Provide the (x, y) coordinate of the cell's center where the given text is located.  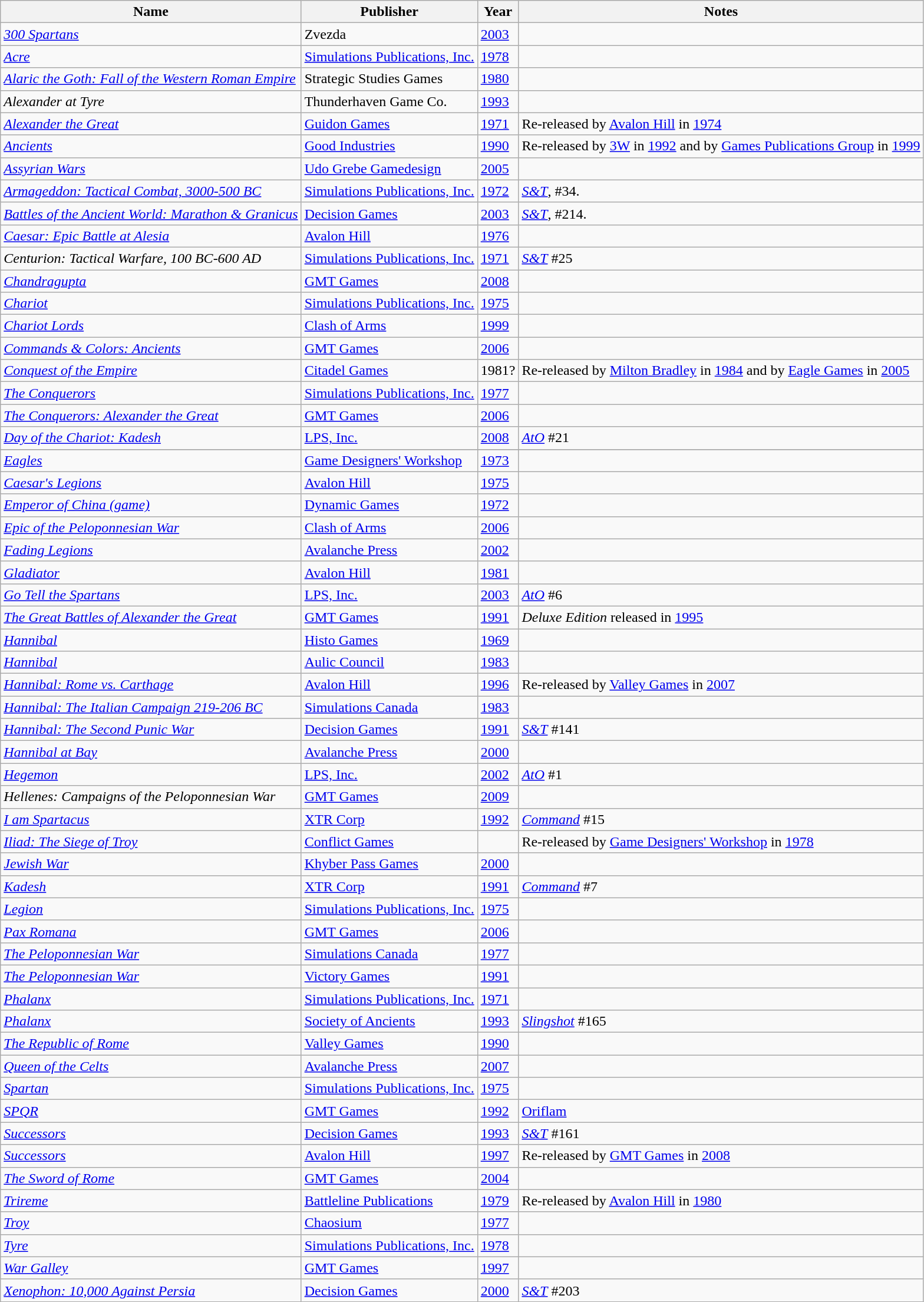
1976 (498, 236)
Hellenes: Campaigns of the Peloponnesian War (151, 797)
Troy (151, 1223)
Gladiator (151, 572)
Strategic Studies Games (389, 79)
Name (151, 12)
Guidon Games (389, 124)
Alexander at Tyre (151, 101)
Iliad: The Siege of Troy (151, 842)
Pax Romana (151, 931)
Chandragupta (151, 281)
Centurion: Tactical Warfare, 100 BC-600 AD (151, 258)
Dynamic Games (389, 505)
1969 (498, 640)
Epic of the Peloponnesian War (151, 528)
S&T, #214. (721, 213)
Command #7 (721, 886)
Conquest of the Empire (151, 371)
1979 (498, 1201)
2004 (498, 1178)
Xenophon: 10,000 Against Persia (151, 1290)
Hannibal: The Italian Campaign 219-206 BC (151, 707)
The Great Battles of Alexander the Great (151, 617)
Kadesh (151, 886)
Re-released by Valley Games in 2007 (721, 685)
S&T #25 (721, 258)
The Conquerors: Alexander the Great (151, 416)
Assyrian Wars (151, 169)
Society of Ancients (389, 1021)
The Sword of Rome (151, 1178)
Conflict Games (389, 842)
Re-released by 3W in 1992 and by Games Publications Group in 1999 (721, 146)
Re-released by Milton Bradley in 1984 and by Eagle Games in 2005 (721, 371)
Alaric the Goth: Fall of the Western Roman Empire (151, 79)
Chariot (151, 304)
Fading Legions (151, 550)
Thunderhaven Game Co. (389, 101)
Spartan (151, 1089)
Command #15 (721, 819)
Jewish War (151, 864)
Go Tell the Spartans (151, 595)
Caesar: Epic Battle at Alesia (151, 236)
Re-released by Game Designers' Workshop in 1978 (721, 842)
S&T #203 (721, 1290)
Chariot Lords (151, 326)
Armageddon: Tactical Combat, 3000-500 BC (151, 191)
The Conquerors (151, 393)
Eagles (151, 460)
Victory Games (389, 976)
Tyre (151, 1245)
2009 (498, 797)
War Galley (151, 1268)
Slingshot #165 (721, 1021)
Re-released by Avalon Hill in 1980 (721, 1201)
Chaosium (389, 1223)
Commands & Colors: Ancients (151, 348)
Zvezda (389, 34)
AtO #6 (721, 595)
Khyber Pass Games (389, 864)
Re-released by GMT Games in 2008 (721, 1156)
Hannibal: Rome vs. Carthage (151, 685)
Ancients (151, 146)
1996 (498, 685)
1981 (498, 572)
Udo Grebe Gamedesign (389, 169)
Deluxe Edition released in 1995 (721, 617)
S&T #141 (721, 730)
SPQR (151, 1111)
The Republic of Rome (151, 1044)
Aulic Council (389, 662)
Notes (721, 12)
Hegemon (151, 774)
Battles of the Ancient World: Marathon & Granicus (151, 213)
Alexander the Great (151, 124)
Trireme (151, 1201)
1981? (498, 371)
2005 (498, 169)
S&T, #34. (721, 191)
AtO #1 (721, 774)
2007 (498, 1066)
Valley Games (389, 1044)
Game Designers' Workshop (389, 460)
Hannibal at Bay (151, 752)
Histo Games (389, 640)
Good Industries (389, 146)
AtO #21 (721, 438)
S&T #161 (721, 1133)
Citadel Games (389, 371)
Caesar's Legions (151, 483)
Publisher (389, 12)
Emperor of China (game) (151, 505)
Acre (151, 57)
Oriflam (721, 1111)
Legion (151, 909)
I am Spartacus (151, 819)
1999 (498, 326)
1980 (498, 79)
Hannibal: The Second Punic War (151, 730)
Re-released by Avalon Hill in 1974 (721, 124)
300 Spartans (151, 34)
Battleline Publications (389, 1201)
1973 (498, 460)
Day of the Chariot: Kadesh (151, 438)
Year (498, 12)
Queen of the Celts (151, 1066)
